Identify which cell holds the provided text, then report its (X, Y) central coordinate. 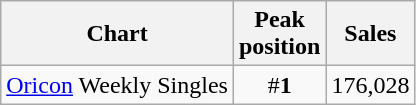
176,028 (370, 85)
Sales (370, 34)
Peakposition (279, 34)
Oricon Weekly Singles (118, 85)
#1 (279, 85)
Chart (118, 34)
